Capture the cell that displays the provided text and extract its (X, Y) central coordinate. 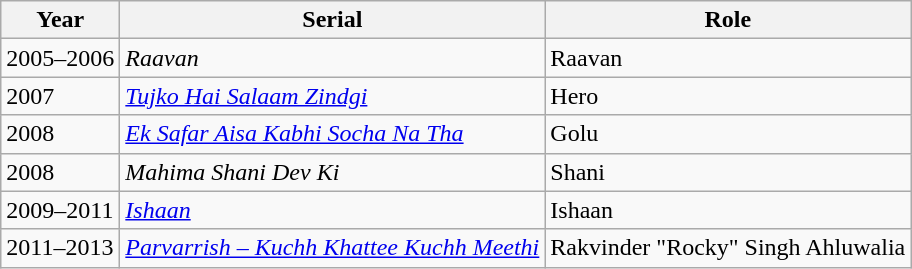
2005–2006 (60, 58)
2009–2011 (60, 210)
Tujko Hai Salaam Zindgi (332, 96)
2011–2013 (60, 248)
Shani (728, 172)
Golu (728, 134)
Role (728, 20)
Year (60, 20)
Rakvinder "Rocky" Singh Ahluwalia (728, 248)
2007 (60, 96)
Mahima Shani Dev Ki (332, 172)
Hero (728, 96)
Parvarrish – Kuchh Khattee Kuchh Meethi (332, 248)
Ek Safar Aisa Kabhi Socha Na Tha (332, 134)
Serial (332, 20)
